Locate the cell with the specified text and output its (X, Y) center coordinate. 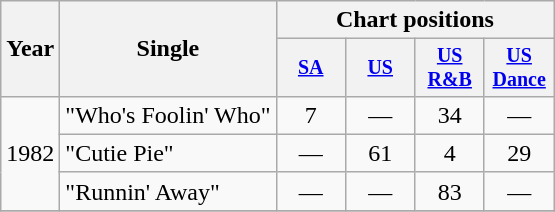
SA (310, 68)
USDance (518, 68)
34 (450, 115)
61 (380, 153)
USR&B (450, 68)
US (380, 68)
"Cutie Pie" (168, 153)
7 (310, 115)
4 (450, 153)
83 (450, 191)
Single (168, 49)
29 (518, 153)
"Runnin' Away" (168, 191)
Year (30, 49)
1982 (30, 153)
"Who's Foolin' Who" (168, 115)
Chart positions (415, 20)
